For the text-containing cell, return its midpoint in [x, y] coordinate format. 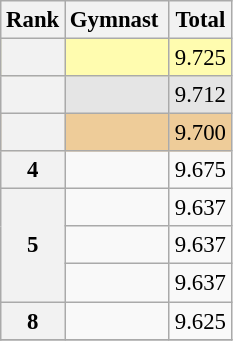
9.725 [200, 58]
Gymnast [118, 20]
9.712 [200, 95]
9.700 [200, 133]
8 [33, 321]
9.675 [200, 170]
5 [33, 246]
Rank [33, 20]
4 [33, 170]
9.625 [200, 321]
Total [200, 20]
